Return (X, Y) of the center of cell containing provided text 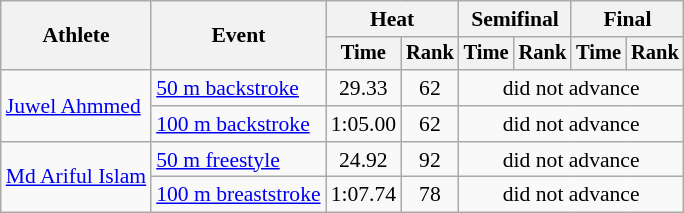
Athlete (76, 36)
Heat (392, 19)
24.92 (364, 160)
Juwel Ahmmed (76, 106)
1:07.74 (364, 195)
29.33 (364, 88)
50 m backstroke (238, 88)
Semifinal (515, 19)
92 (430, 160)
100 m backstroke (238, 124)
Md Ariful Islam (76, 178)
Final (627, 19)
1:05.00 (364, 124)
Event (238, 36)
50 m freestyle (238, 160)
100 m breaststroke (238, 195)
78 (430, 195)
